Pinpoint the cell where the given text exists, returning its [X, Y] midpoint coordinate. 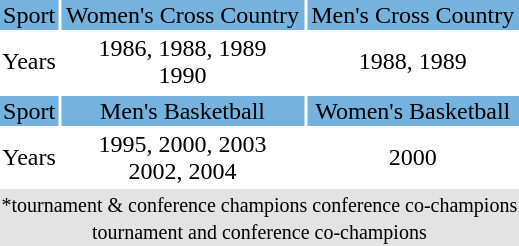
1995, 2000, 20032002, 2004 [182, 158]
*tournament & conference champions conference co-champions tournament and conference co-champions [260, 218]
1988, 1989 [413, 62]
1986, 1988, 19891990 [182, 62]
Men's Cross Country [413, 15]
Men's Basketball [182, 111]
Women's Cross Country [182, 15]
2000 [413, 158]
Women's Basketball [413, 111]
